Return the (X, Y) coordinate for the center point of the cell that contains the specified text.  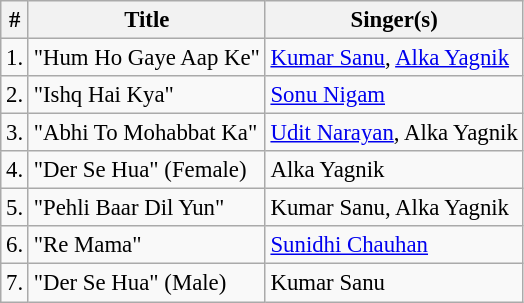
"Pehli Baar Dil Yun" (146, 208)
Alka Yagnik (394, 170)
Sonu Nigam (394, 95)
"Re Mama" (146, 245)
1. (15, 58)
Kumar Sanu (394, 283)
Title (146, 20)
Udit Narayan, Alka Yagnik (394, 133)
2. (15, 95)
"Abhi To Mohabbat Ka" (146, 133)
"Hum Ho Gaye Aap Ke" (146, 58)
Singer(s) (394, 20)
4. (15, 170)
Sunidhi Chauhan (394, 245)
5. (15, 208)
6. (15, 245)
"Ishq Hai Kya" (146, 95)
# (15, 20)
7. (15, 283)
"Der Se Hua" (Female) (146, 170)
"Der Se Hua" (Male) (146, 283)
3. (15, 133)
